Return [x, y] of the center of cell containing provided text 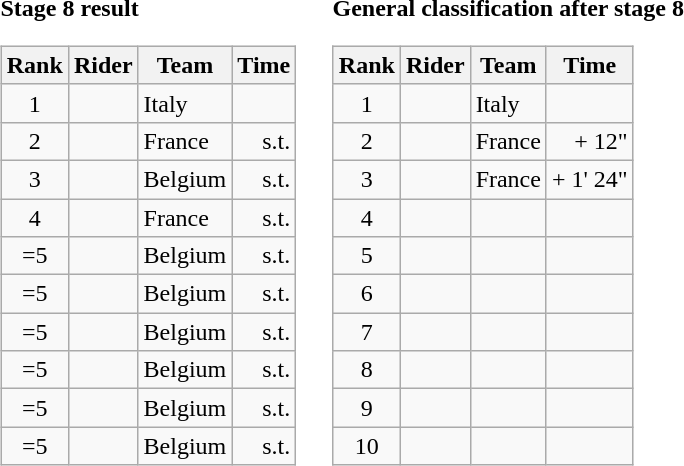
5 [366, 256]
+ 12" [590, 141]
+ 1' 24" [590, 179]
8 [366, 370]
10 [366, 446]
6 [366, 294]
9 [366, 408]
7 [366, 332]
